Detect which cell encompasses the target text, then output its (x, y) center coordinate. 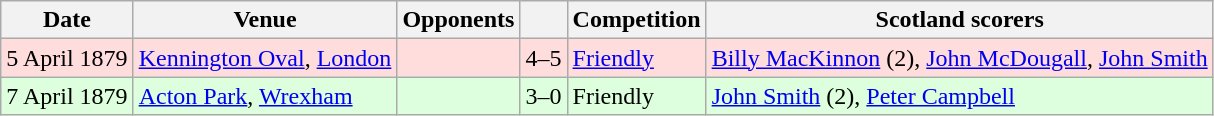
John Smith (2), Peter Campbell (960, 96)
Billy MacKinnon (2), John McDougall, John Smith (960, 58)
Venue (265, 20)
4–5 (544, 58)
Scotland scorers (960, 20)
Opponents (458, 20)
5 April 1879 (67, 58)
7 April 1879 (67, 96)
Date (67, 20)
Kennington Oval, London (265, 58)
Acton Park, Wrexham (265, 96)
3–0 (544, 96)
Competition (636, 20)
